Locate the cell with the specified text and output its (X, Y) center coordinate. 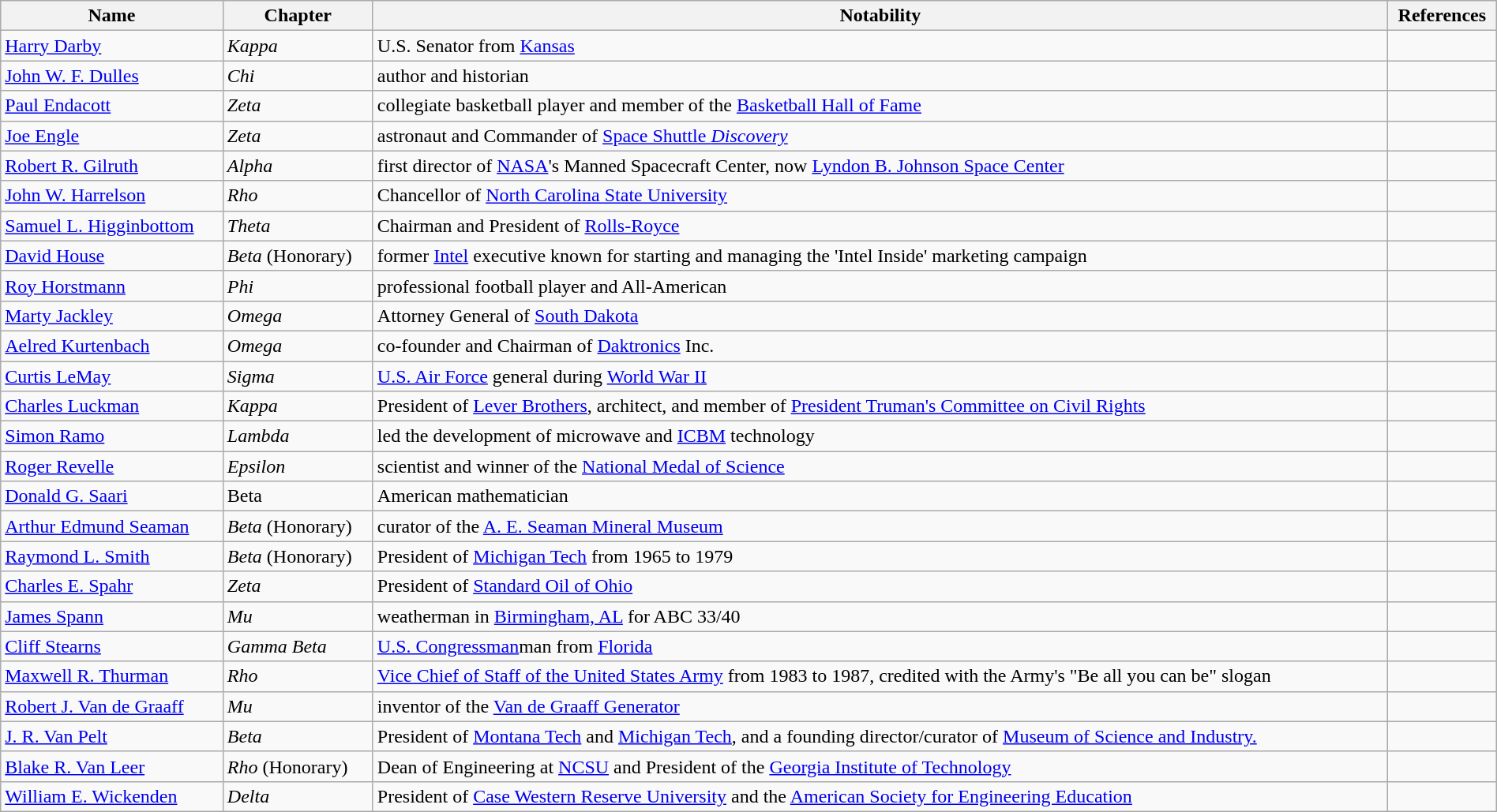
Raymond L. Smith (112, 556)
author and historian (880, 76)
Paul Endacott (112, 106)
Vice Chief of Staff of the United States Army from 1983 to 1987, credited with the Army's "Be all you can be" slogan (880, 676)
Dean of Engineering at NCSU and President of the Georgia Institute of Technology (880, 766)
Curtis LeMay (112, 376)
Attorney General of South Dakota (880, 316)
Simon Ramo (112, 436)
Cliff Stearns (112, 646)
Robert J. Van de Graaff (112, 706)
James Spann (112, 616)
U.S. Congressmanman from Florida (880, 646)
Theta (298, 226)
Charles E. Spahr (112, 586)
co-founder and Chairman of Daktronics Inc. (880, 346)
President of Lever Brothers, architect, and member of President Truman's Committee on Civil Rights (880, 406)
weatherman in Birmingham, AL for ABC 33/40 (880, 616)
inventor of the Van de Graaff Generator (880, 706)
American mathematician (880, 496)
Roger Revelle (112, 466)
David House (112, 256)
Harry Darby (112, 46)
astronaut and Commander of Space Shuttle Discovery (880, 136)
collegiate basketball player and member of the Basketball Hall of Fame (880, 106)
Arthur Edmund Seaman (112, 526)
Phi (298, 286)
Sigma (298, 376)
Gamma Beta (298, 646)
Blake R. Van Leer (112, 766)
Chancellor of North Carolina State University (880, 196)
John W. F. Dulles (112, 76)
Notability (880, 16)
Samuel L. Higginbottom (112, 226)
William E. Wickenden (112, 796)
U.S. Senator from Kansas (880, 46)
first director of NASA's Manned Spacecraft Center, now Lyndon B. Johnson Space Center (880, 166)
scientist and winner of the National Medal of Science (880, 466)
Rho (Honorary) (298, 766)
Delta (298, 796)
Charles Luckman (112, 406)
Chi (298, 76)
Chairman and President of Rolls-Royce (880, 226)
President of Montana Tech and Michigan Tech, and a founding director/curator of Museum of Science and Industry. (880, 736)
J. R. Van Pelt (112, 736)
President of Case Western Reserve University and the American Society for Engineering Education (880, 796)
curator of the A. E. Seaman Mineral Museum (880, 526)
John W. Harrelson (112, 196)
Lambda (298, 436)
U.S. Air Force general during World War II (880, 376)
Joe Engle (112, 136)
Aelred Kurtenbach (112, 346)
Roy Horstmann (112, 286)
led the development of microwave and ICBM technology (880, 436)
Robert R. Gilruth (112, 166)
President of Michigan Tech from 1965 to 1979 (880, 556)
former Intel executive known for starting and managing the 'Intel Inside' marketing campaign (880, 256)
professional football player and All-American (880, 286)
Donald G. Saari (112, 496)
Alpha (298, 166)
Maxwell R. Thurman (112, 676)
President of Standard Oil of Ohio (880, 586)
Chapter (298, 16)
Name (112, 16)
Marty Jackley (112, 316)
References (1442, 16)
Epsilon (298, 466)
